Scan for the cell matching the given text and deliver its (x, y) coordinate at center. 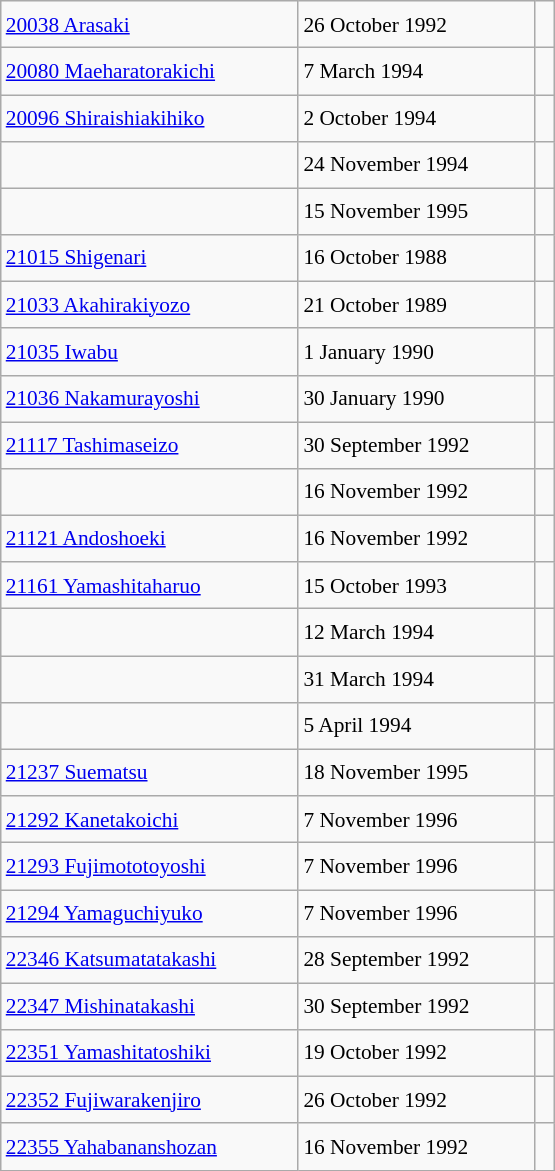
31 March 1994 (416, 680)
21 October 1989 (416, 306)
12 March 1994 (416, 632)
21293 Fujimototoyoshi (150, 866)
21035 Iwabu (150, 352)
15 November 1995 (416, 212)
22352 Fujiwarakenjiro (150, 1100)
18 November 1995 (416, 772)
22347 Mishinatakashi (150, 1006)
21161 Yamashitaharuo (150, 586)
21292 Kanetakoichi (150, 820)
7 March 1994 (416, 72)
28 September 1992 (416, 960)
5 April 1994 (416, 726)
22351 Yamashitatoshiki (150, 1054)
30 January 1990 (416, 398)
21237 Suematsu (150, 772)
20080 Maeharatorakichi (150, 72)
19 October 1992 (416, 1054)
20038 Arasaki (150, 24)
21015 Shigenari (150, 258)
16 October 1988 (416, 258)
21033 Akahirakiyozo (150, 306)
21036 Nakamurayoshi (150, 398)
15 October 1993 (416, 586)
21117 Tashimaseizo (150, 446)
22346 Katsumatatakashi (150, 960)
1 January 1990 (416, 352)
24 November 1994 (416, 164)
21121 Andoshoeki (150, 538)
21294 Yamaguchiyuko (150, 914)
22355 Yahabananshozan (150, 1146)
2 October 1994 (416, 118)
20096 Shiraishiakihiko (150, 118)
